Determine the (x, y) coordinate at the center of the cell enclosing the given text.  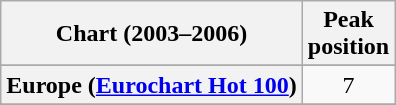
7 (348, 85)
Peakposition (348, 34)
Europe (Eurochart Hot 100) (152, 85)
Chart (2003–2006) (152, 34)
